Find where the given text appears and provide that cell's center as (x, y) coordinate. 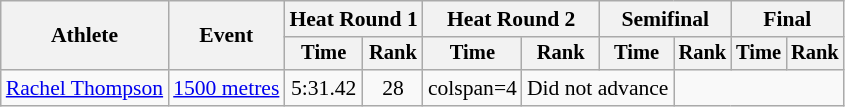
Semifinal (666, 19)
Did not advance (598, 88)
Heat Round 1 (353, 19)
Event (226, 36)
1500 metres (226, 88)
Athlete (84, 36)
28 (393, 88)
5:31.42 (324, 88)
colspan=4 (472, 88)
Final (787, 19)
Rachel Thompson (84, 88)
Heat Round 2 (512, 19)
